Provide the [X, Y] coordinate of the cell's center where the given text is located.  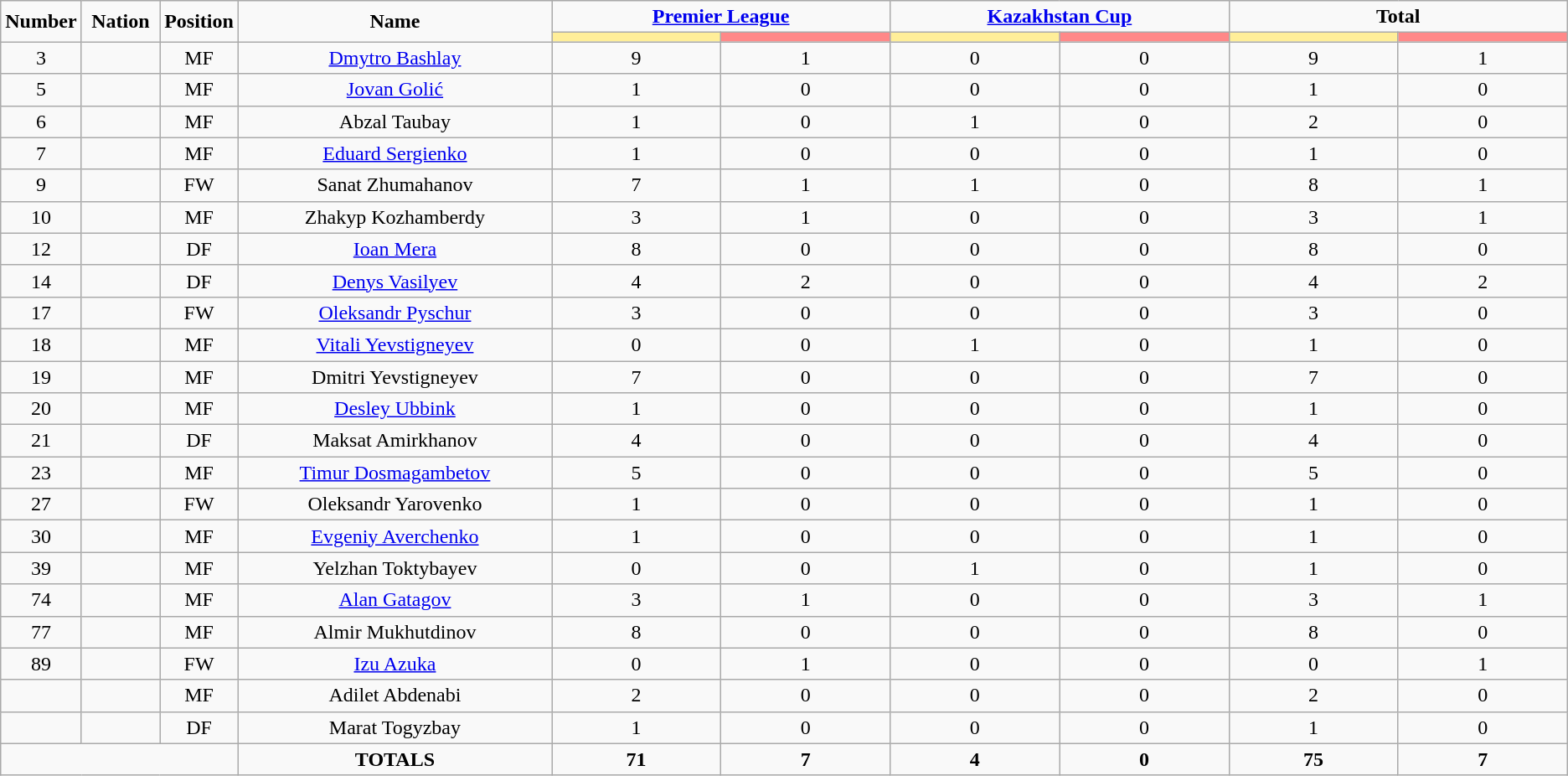
Jovan Golić [395, 90]
Zhakyp Kozhamberdy [395, 217]
39 [41, 568]
Almir Mukhutdinov [395, 632]
Evgeniy Averchenko [395, 536]
Eduard Sergienko [395, 153]
12 [41, 249]
Name [395, 22]
Ioan Mera [395, 249]
Denys Vasilyev [395, 281]
Abzal Taubay [395, 122]
Maksat Amirkhanov [395, 441]
89 [41, 664]
71 [636, 759]
TOTALS [395, 759]
Izu Azuka [395, 664]
Number [41, 22]
77 [41, 632]
21 [41, 441]
Adilet Abdenabi [395, 696]
Dmitri Yevstigneyev [395, 376]
Total [1398, 17]
18 [41, 344]
Vitali Yevstigneyev [395, 344]
27 [41, 504]
10 [41, 217]
Alan Gatagov [395, 600]
Oleksandr Pyschur [395, 313]
6 [41, 122]
Premier League [720, 17]
19 [41, 376]
Yelzhan Toktybayev [395, 568]
Dmytro Bashlay [395, 58]
20 [41, 409]
75 [1313, 759]
17 [41, 313]
Nation [121, 22]
Marat Togyzbay [395, 727]
Desley Ubbink [395, 409]
30 [41, 536]
Position [199, 22]
Sanat Zhumahanov [395, 185]
23 [41, 473]
Kazakhstan Cup [1060, 17]
Timur Dosmagambetov [395, 473]
74 [41, 600]
Oleksandr Yarovenko [395, 504]
14 [41, 281]
